Provide the [x, y] coordinate of the cell's center where the given text is located.  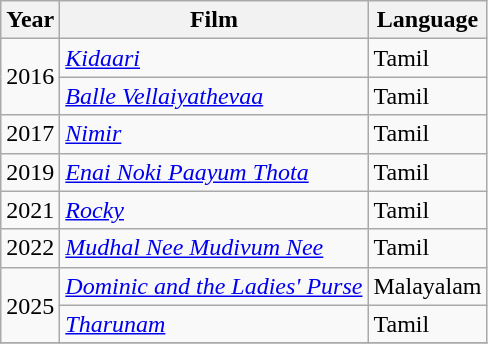
2016 [30, 77]
Kidaari [214, 58]
Enai Noki Paayum Thota [214, 172]
Balle Vellaiyathevaa [214, 96]
Malayalam [428, 286]
2022 [30, 248]
2017 [30, 134]
Language [428, 20]
Tharunam [214, 324]
2025 [30, 305]
Film [214, 20]
Dominic and the Ladies' Purse [214, 286]
2021 [30, 210]
Nimir [214, 134]
Mudhal Nee Mudivum Nee [214, 248]
Rocky [214, 210]
2019 [30, 172]
Year [30, 20]
